Return (X, Y) of the center of cell containing provided text 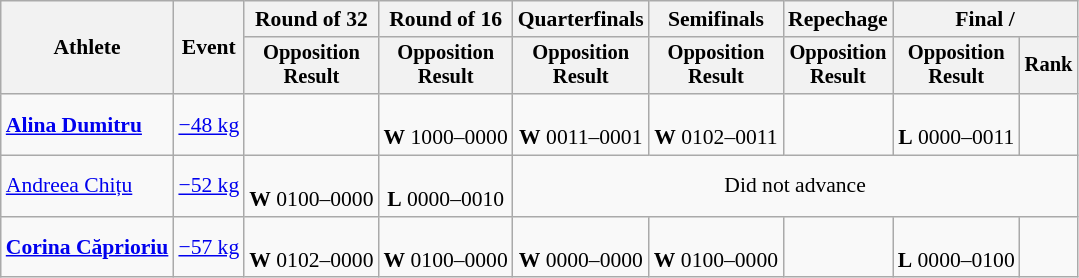
L 0000–0011 (956, 124)
W 0000–0000 (581, 248)
Quarterfinals (581, 19)
Did not advance (796, 186)
Final / (986, 19)
Event (208, 48)
W 0102–0011 (716, 124)
W 0011–0001 (581, 124)
−57 kg (208, 248)
Alina Dumitru (88, 124)
Repechage (838, 19)
Rank (1049, 66)
L 0000–0010 (446, 186)
Round of 32 (311, 19)
W 1000–0000 (446, 124)
Semifinals (716, 19)
L 0000–0100 (956, 248)
W 0102–0000 (311, 248)
Round of 16 (446, 19)
Andreea Chițu (88, 186)
Athlete (88, 48)
−48 kg (208, 124)
Corina Căprioriu (88, 248)
−52 kg (208, 186)
